Scan for the cell matching the given text and deliver its [x, y] coordinate at center. 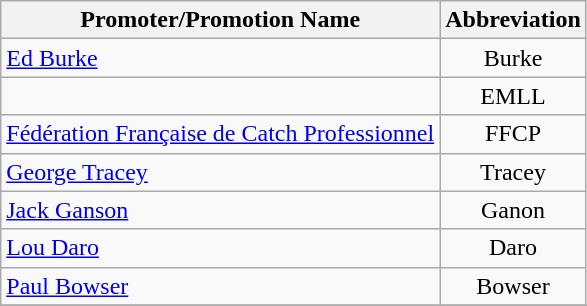
Lou Daro [220, 248]
George Tracey [220, 172]
Ed Burke [220, 58]
Ganon [514, 210]
Bowser [514, 286]
Tracey [514, 172]
Daro [514, 248]
Paul Bowser [220, 286]
Fédération Française de Catch Professionnel [220, 134]
Abbreviation [514, 20]
FFCP [514, 134]
Promoter/Promotion Name [220, 20]
Burke [514, 58]
EMLL [514, 96]
Jack Ganson [220, 210]
